From the cell containing the given text, extract its center point as [x, y] coordinate. 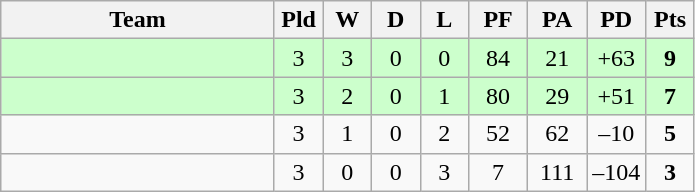
5 [670, 134]
PA [558, 20]
62 [558, 134]
W [348, 20]
29 [558, 96]
PD [616, 20]
80 [498, 96]
21 [558, 58]
D [396, 20]
–104 [616, 172]
L [444, 20]
–10 [616, 134]
PF [498, 20]
Team [138, 20]
Pld [298, 20]
52 [498, 134]
111 [558, 172]
84 [498, 58]
+51 [616, 96]
Pts [670, 20]
+63 [616, 58]
9 [670, 58]
